Provide the (X, Y) coordinate of the cell's center where the given text is located.  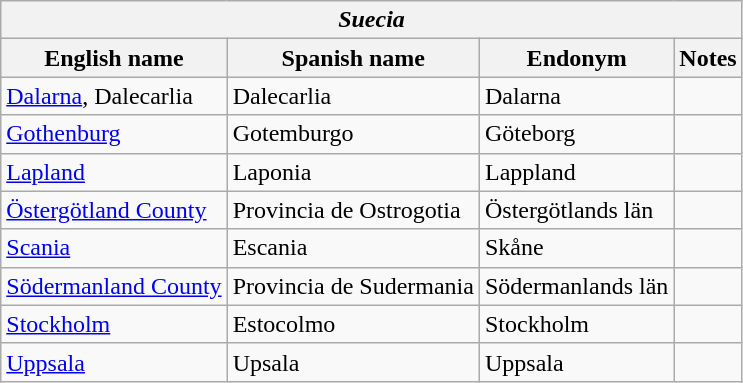
Göteborg (576, 134)
Östergötland County (114, 210)
Gotemburgo (353, 134)
Lapland (114, 172)
Provincia de Sudermania (353, 286)
Suecia (372, 20)
Södermanlands län (576, 286)
Dalecarlia (353, 96)
Estocolmo (353, 324)
Östergötlands län (576, 210)
Södermanland County (114, 286)
English name (114, 58)
Dalarna, Dalecarlia (114, 96)
Gothenburg (114, 134)
Lappland (576, 172)
Scania (114, 248)
Laponia (353, 172)
Escania (353, 248)
Endonym (576, 58)
Upsala (353, 362)
Dalarna (576, 96)
Skåne (576, 248)
Spanish name (353, 58)
Notes (708, 58)
Provincia de Ostrogotia (353, 210)
